For the text-containing cell, return its midpoint in [x, y] coordinate format. 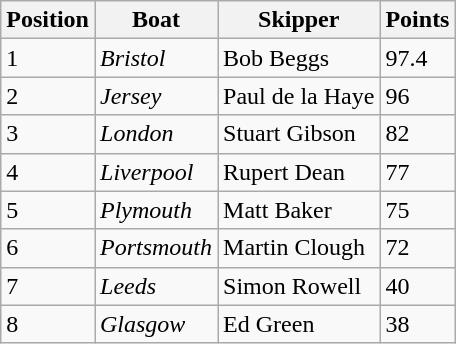
Portsmouth [156, 248]
6 [48, 248]
3 [48, 134]
Martin Clough [299, 248]
4 [48, 172]
40 [418, 286]
5 [48, 210]
London [156, 134]
Points [418, 20]
Plymouth [156, 210]
Skipper [299, 20]
Glasgow [156, 324]
97.4 [418, 58]
Position [48, 20]
Bristol [156, 58]
Rupert Dean [299, 172]
Paul de la Haye [299, 96]
Liverpool [156, 172]
8 [48, 324]
82 [418, 134]
Leeds [156, 286]
72 [418, 248]
Boat [156, 20]
Bob Beggs [299, 58]
2 [48, 96]
1 [48, 58]
Ed Green [299, 324]
Simon Rowell [299, 286]
Stuart Gibson [299, 134]
77 [418, 172]
75 [418, 210]
Matt Baker [299, 210]
Jersey [156, 96]
96 [418, 96]
38 [418, 324]
7 [48, 286]
